Output the [X, Y] coordinate of the center of the cell containing the given text.  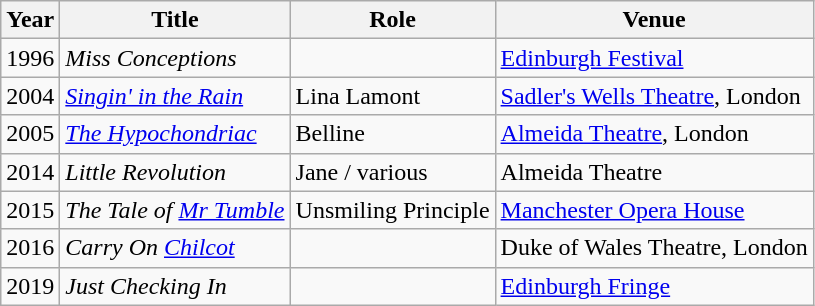
2015 [30, 210]
Title [175, 20]
Unsmiling Principle [392, 210]
1996 [30, 58]
Year [30, 20]
2016 [30, 248]
2019 [30, 286]
2005 [30, 134]
Venue [654, 20]
Singin' in the Rain [175, 96]
Edinburgh Fringe [654, 286]
Little Revolution [175, 172]
Carry On Chilcot [175, 248]
Duke of Wales Theatre, London [654, 248]
Just Checking In [175, 286]
Edinburgh Festival [654, 58]
Sadler's Wells Theatre, London [654, 96]
Lina Lamont [392, 96]
2014 [30, 172]
Jane / various [392, 172]
Manchester Opera House [654, 210]
Belline [392, 134]
Almeida Theatre [654, 172]
The Hypochondriac [175, 134]
The Tale of Mr Tumble [175, 210]
2004 [30, 96]
Miss Conceptions [175, 58]
Role [392, 20]
Almeida Theatre, London [654, 134]
